Output the [X, Y] coordinate of the center of the cell containing the given text.  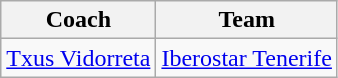
Team [247, 20]
Iberostar Tenerife [247, 58]
Txus Vidorreta [78, 58]
Coach [78, 20]
